Return (X, Y) of the center of cell containing provided text 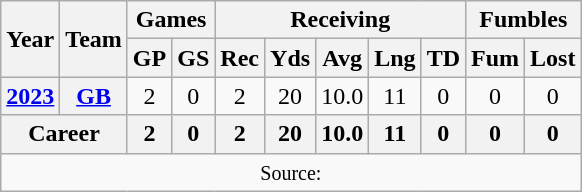
GS (194, 58)
Fumbles (524, 20)
Yds (290, 58)
2023 (30, 96)
Receiving (340, 20)
Year (30, 39)
Team (94, 39)
TD (443, 58)
GP (149, 58)
Source: (291, 172)
Games (170, 20)
Fum (496, 58)
Lng (395, 58)
Lost (553, 58)
Rec (240, 58)
Avg (342, 58)
Career (64, 134)
GB (94, 96)
